Extract the [x, y] coordinate from the center of the cell holding the provided text.  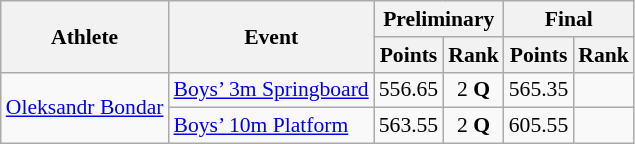
Athlete [85, 36]
Event [272, 36]
605.55 [538, 126]
Boys’ 3m Springboard [272, 90]
563.55 [408, 126]
Boys’ 10m Platform [272, 126]
Oleksandr Bondar [85, 108]
565.35 [538, 90]
Final [569, 19]
556.65 [408, 90]
Preliminary [439, 19]
